For the text-containing cell, return its midpoint in (X, Y) coordinate format. 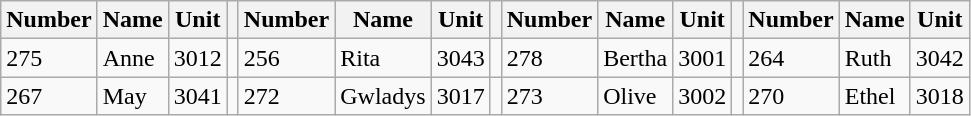
264 (791, 58)
3002 (702, 96)
267 (49, 96)
272 (286, 96)
Rita (383, 58)
May (132, 96)
Gwladys (383, 96)
Anne (132, 58)
3041 (198, 96)
256 (286, 58)
278 (549, 58)
275 (49, 58)
Ethel (874, 96)
3042 (940, 58)
3012 (198, 58)
Bertha (636, 58)
3001 (702, 58)
3017 (460, 96)
270 (791, 96)
Olive (636, 96)
3043 (460, 58)
3018 (940, 96)
273 (549, 96)
Ruth (874, 58)
